Provide the [x, y] coordinate of the cell's center where the given text is located.  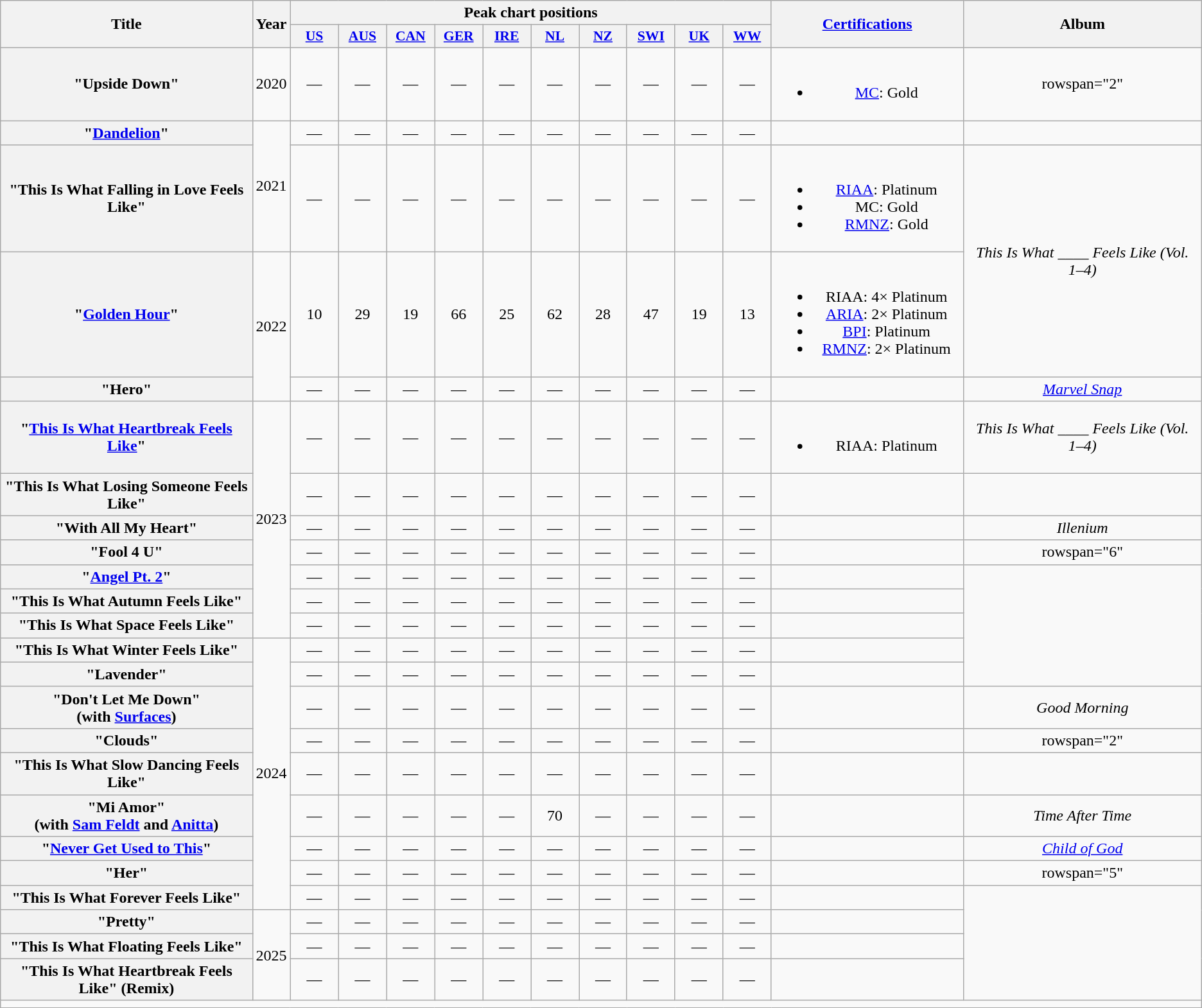
"This Is What Forever Feels Like" [126, 898]
10 [315, 315]
"This Is What Slow Dancing Feels Like" [126, 773]
2025 [271, 955]
"Clouds" [126, 740]
rowspan="6" [1083, 552]
SWI [651, 37]
"This Is What Heartbreak Feels Like" (Remix) [126, 980]
2024 [271, 774]
"Lavender" [126, 674]
2021 [271, 186]
Year [271, 24]
29 [362, 315]
"Her" [126, 873]
"This Is What Winter Feels Like" [126, 650]
"This Is What Heartbreak Feels Like" [126, 438]
Title [126, 24]
"Golden Hour" [126, 315]
Good Morning [1083, 708]
AUS [362, 37]
CAN [411, 37]
"This Is What Floating Feels Like" [126, 946]
rowspan="5" [1083, 873]
RIAA: PlatinumMC: GoldRMNZ: Gold [867, 199]
"Don't Let Me Down"(with Surfaces) [126, 708]
Time After Time [1083, 815]
70 [555, 815]
13 [747, 315]
2023 [271, 519]
"This Is What Autumn Feels Like" [126, 601]
US [315, 37]
66 [458, 315]
"Hero" [126, 389]
62 [555, 315]
"Angel Pt. 2" [126, 577]
RIAA: 4× PlatinumARIA: 2× PlatinumBPI: PlatinumRMNZ: 2× Platinum [867, 315]
GER [458, 37]
Album [1083, 24]
"Fool 4 U" [126, 552]
47 [651, 315]
MC: Gold [867, 83]
Certifications [867, 24]
"Pretty" [126, 922]
"Never Get Used to This" [126, 849]
Illenium [1083, 528]
"This Is What Space Feels Like" [126, 625]
2022 [271, 327]
UK [699, 37]
"Mi Amor"(with Sam Feldt and Anitta) [126, 815]
28 [604, 315]
"This Is What Losing Someone Feels Like" [126, 494]
Marvel Snap [1083, 389]
NL [555, 37]
"Dandelion" [126, 133]
RIAA: Platinum [867, 438]
Peak chart positions [530, 13]
"This Is What Falling in Love Feels Like" [126, 199]
NZ [604, 37]
2020 [271, 83]
WW [747, 37]
Child of God [1083, 849]
25 [507, 315]
"With All My Heart" [126, 528]
"Upside Down" [126, 83]
IRE [507, 37]
